Return [X, Y] of the center of cell containing provided text 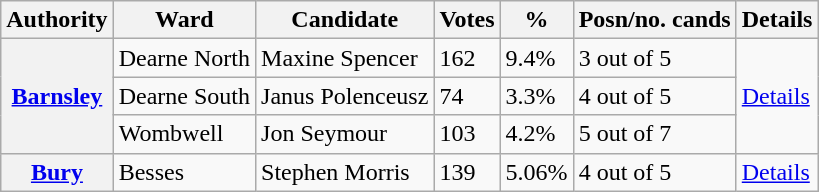
5 out of 7 [654, 134]
Candidate [345, 20]
Dearne North [184, 58]
4.2% [536, 134]
5.06% [536, 172]
Authority [57, 20]
Ward [184, 20]
103 [467, 134]
% [536, 20]
Barnsley [57, 96]
Bury [57, 172]
Jon Seymour [345, 134]
74 [467, 96]
3 out of 5 [654, 58]
Wombwell [184, 134]
Dearne South [184, 96]
9.4% [536, 58]
Janus Polenceusz [345, 96]
3.3% [536, 96]
Posn/no. cands [654, 20]
Stephen Morris [345, 172]
139 [467, 172]
Maxine Spencer [345, 58]
162 [467, 58]
Votes [467, 20]
Besses [184, 172]
